For the text-containing cell, return its midpoint in (X, Y) coordinate format. 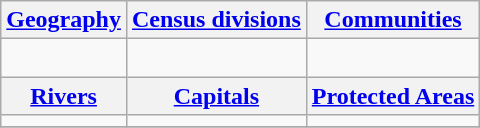
Protected Areas (392, 96)
Communities (392, 20)
Census divisions (216, 20)
Geography (64, 20)
Rivers (64, 96)
Capitals (216, 96)
